Find where the given text appears and provide that cell's center as (x, y) coordinate. 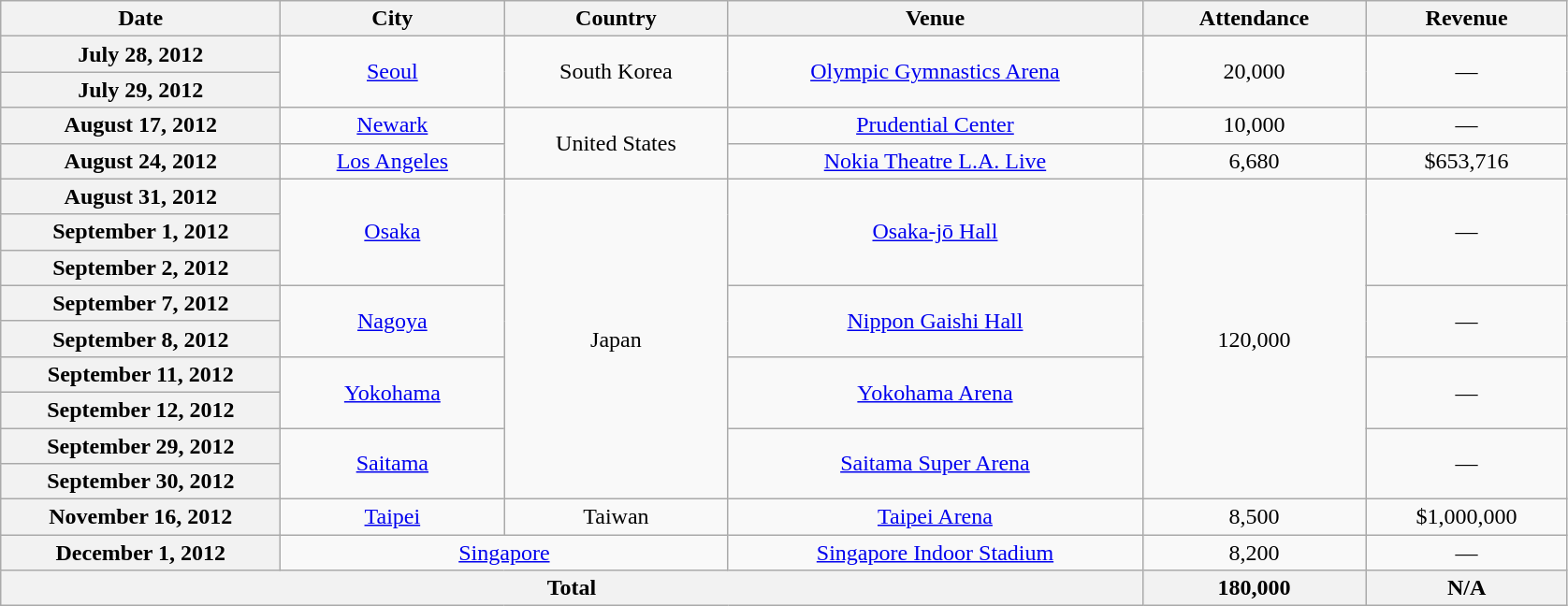
180,000 (1254, 588)
September 7, 2012 (140, 303)
August 17, 2012 (140, 125)
Country (616, 19)
Taipei (393, 517)
Yokohama (393, 392)
Newark (393, 125)
August 31, 2012 (140, 196)
September 12, 2012 (140, 410)
September 29, 2012 (140, 446)
September 30, 2012 (140, 482)
120,000 (1254, 339)
Saitama (393, 464)
September 11, 2012 (140, 374)
City (393, 19)
Los Angeles (393, 161)
8,200 (1254, 553)
September 1, 2012 (140, 232)
Saitama Super Arena (936, 464)
6,680 (1254, 161)
Japan (616, 339)
Taiwan (616, 517)
Osaka (393, 232)
$1,000,000 (1467, 517)
Prudential Center (936, 125)
20,000 (1254, 72)
November 16, 2012 (140, 517)
August 24, 2012 (140, 161)
July 29, 2012 (140, 90)
Seoul (393, 72)
July 28, 2012 (140, 54)
September 8, 2012 (140, 339)
Venue (936, 19)
Total (572, 588)
Nippon Gaishi Hall (936, 321)
$653,716 (1467, 161)
Osaka-jō Hall (936, 232)
September 2, 2012 (140, 267)
Singapore (504, 553)
Taipei Arena (936, 517)
Attendance (1254, 19)
United States (616, 143)
Yokohama Arena (936, 392)
Date (140, 19)
Nokia Theatre L.A. Live (936, 161)
December 1, 2012 (140, 553)
Nagoya (393, 321)
10,000 (1254, 125)
Olympic Gymnastics Arena (936, 72)
Singapore Indoor Stadium (936, 553)
N/A (1467, 588)
8,500 (1254, 517)
South Korea (616, 72)
Revenue (1467, 19)
